From the cell containing the given text, extract its center point as (x, y) coordinate. 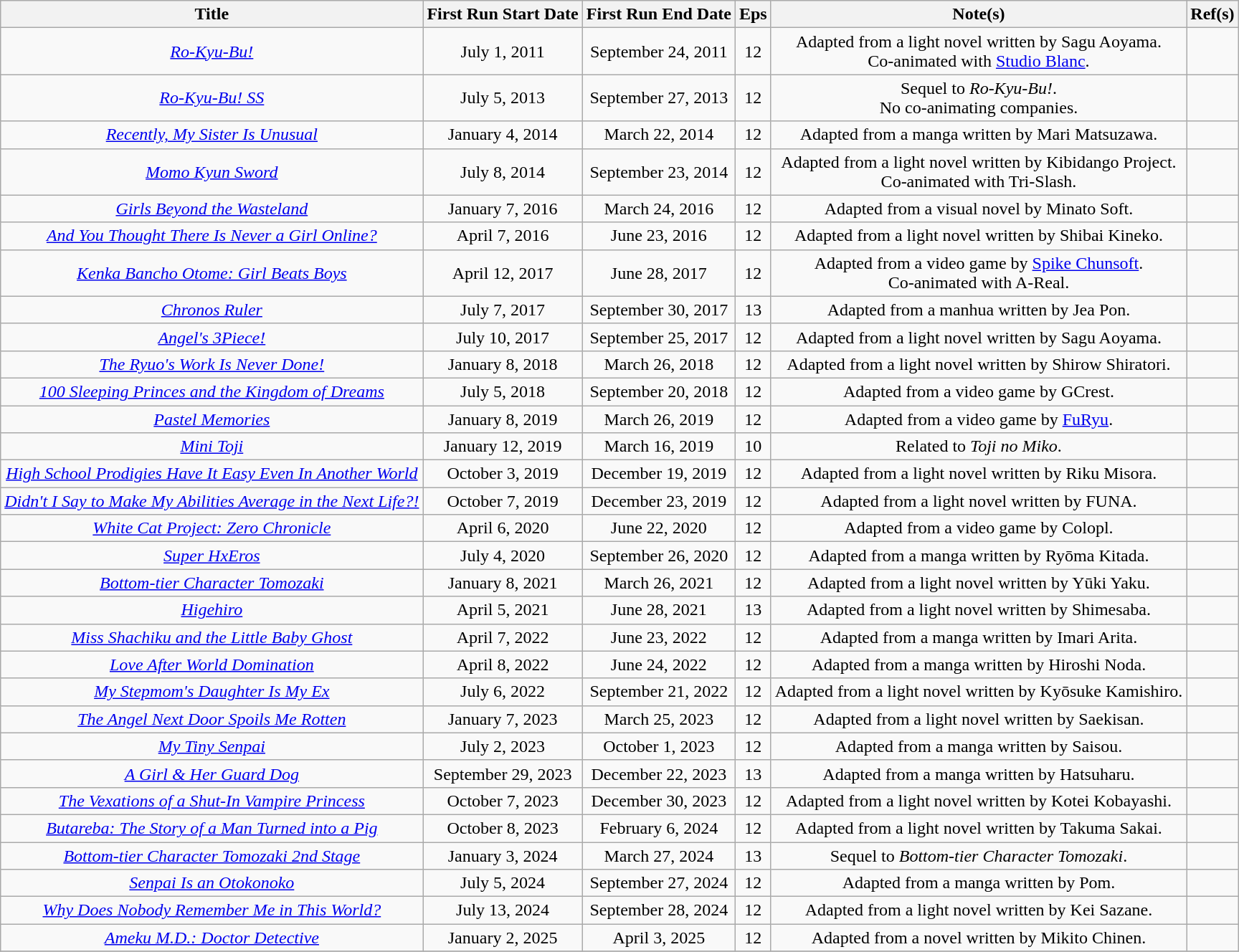
Bottom-tier Character Tomozaki 2nd Stage (212, 855)
Note(s) (979, 14)
October 3, 2019 (503, 474)
Adapted from a light novel written by Shimesaba. (979, 610)
September 24, 2011 (658, 52)
March 24, 2016 (658, 209)
Adapted from a video game by Colopl. (979, 528)
Adapted from a light novel written by Yūki Yaku. (979, 583)
June 28, 2021 (658, 610)
January 8, 2018 (503, 364)
July 2, 2023 (503, 746)
Adapted from a visual novel by Minato Soft. (979, 209)
Recently, My Sister Is Unusual (212, 135)
September 27, 2013 (658, 97)
March 27, 2024 (658, 855)
First Run End Date (658, 14)
July 8, 2014 (503, 172)
Adapted from a light novel written by Sagu Aoyama.Co-animated with Studio Blanc. (979, 52)
White Cat Project: Zero Chronicle (212, 528)
Adapted from a manhua written by Jea Pon. (979, 310)
Adapted from a manga written by Pom. (979, 883)
Adapted from a manga written by Hatsuharu. (979, 773)
April 8, 2022 (503, 665)
March 26, 2018 (658, 364)
September 26, 2020 (658, 556)
Chronos Ruler (212, 310)
September 28, 2024 (658, 910)
Adapted from a manga written by Imari Arita. (979, 637)
October 7, 2023 (503, 801)
Adapted from a light novel written by Shibai Kineko. (979, 236)
July 6, 2022 (503, 692)
Love After World Domination (212, 665)
December 22, 2023 (658, 773)
Adapted from a novel written by Mikito Chinen. (979, 938)
Adapted from a video game by FuRyu. (979, 419)
Miss Shachiku and the Little Baby Ghost (212, 637)
100 Sleeping Princes and the Kingdom of Dreams (212, 391)
October 1, 2023 (658, 746)
February 6, 2024 (658, 828)
Adapted from a light novel written by FUNA. (979, 501)
Momo Kyun Sword (212, 172)
January 4, 2014 (503, 135)
January 8, 2019 (503, 419)
The Vexations of a Shut-In Vampire Princess (212, 801)
December 23, 2019 (658, 501)
Adapted from a light novel written by Sagu Aoyama. (979, 337)
10 (753, 447)
Butareba: The Story of a Man Turned into a Pig (212, 828)
December 30, 2023 (658, 801)
March 26, 2021 (658, 583)
Angel's 3Piece! (212, 337)
Adapted from a video game by Spike Chunsoft. Co-animated with A-Real. (979, 272)
July 5, 2024 (503, 883)
Ro-Kyu-Bu! (212, 52)
December 19, 2019 (658, 474)
Adapted from a light novel written by Takuma Sakai. (979, 828)
Adapted from a light novel written by Kyōsuke Kamishiro. (979, 692)
March 26, 2019 (658, 419)
Ameku M.D.: Doctor Detective (212, 938)
March 25, 2023 (658, 719)
Adapted from a light novel written by Kotei Kobayashi. (979, 801)
April 3, 2025 (658, 938)
January 3, 2024 (503, 855)
September 29, 2023 (503, 773)
April 5, 2021 (503, 610)
April 12, 2017 (503, 272)
June 24, 2022 (658, 665)
Didn't I Say to Make My Abilities Average in the Next Life?! (212, 501)
June 22, 2020 (658, 528)
Adapted from a manga written by Mari Matsuzawa. (979, 135)
June 23, 2022 (658, 637)
September 23, 2014 (658, 172)
March 22, 2014 (658, 135)
July 7, 2017 (503, 310)
July 4, 2020 (503, 556)
Adapted from a light novel written by Shirow Shiratori. (979, 364)
Higehiro (212, 610)
September 21, 2022 (658, 692)
January 8, 2021 (503, 583)
September 30, 2017 (658, 310)
Sequel to Bottom-tier Character Tomozaki. (979, 855)
September 27, 2024 (658, 883)
Pastel Memories (212, 419)
June 23, 2016 (658, 236)
Adapted from a manga written by Ryōma Kitada. (979, 556)
July 10, 2017 (503, 337)
High School Prodigies Have It Easy Even In Another World (212, 474)
Bottom-tier Character Tomozaki (212, 583)
July 1, 2011 (503, 52)
Ro-Kyu-Bu! SS (212, 97)
July 5, 2013 (503, 97)
A Girl & Her Guard Dog (212, 773)
And You Thought There Is Never a Girl Online? (212, 236)
January 12, 2019 (503, 447)
Ref(s) (1212, 14)
October 8, 2023 (503, 828)
Adapted from a light novel written by Kei Sazane. (979, 910)
April 7, 2022 (503, 637)
January 7, 2023 (503, 719)
The Angel Next Door Spoils Me Rotten (212, 719)
Senpai Is an Otokonoko (212, 883)
Girls Beyond the Wasteland (212, 209)
Title (212, 14)
My Tiny Senpai (212, 746)
Adapted from a video game by GCrest. (979, 391)
Adapted from a light novel written by Riku Misora. (979, 474)
July 5, 2018 (503, 391)
The Ryuo's Work Is Never Done! (212, 364)
Adapted from a manga written by Hiroshi Noda. (979, 665)
September 25, 2017 (658, 337)
January 7, 2016 (503, 209)
Adapted from a light novel written by Kibidango Project. Co-animated with Tri-Slash. (979, 172)
June 28, 2017 (658, 272)
April 7, 2016 (503, 236)
Mini Toji (212, 447)
March 16, 2019 (658, 447)
First Run Start Date (503, 14)
My Stepmom's Daughter Is My Ex (212, 692)
Adapted from a light novel written by Saekisan. (979, 719)
Why Does Nobody Remember Me in This World? (212, 910)
Related to Toji no Miko. (979, 447)
Sequel to Ro-Kyu-Bu!. No co-animating companies. (979, 97)
April 6, 2020 (503, 528)
Kenka Bancho Otome: Girl Beats Boys (212, 272)
Adapted from a manga written by Saisou. (979, 746)
Eps (753, 14)
July 13, 2024 (503, 910)
October 7, 2019 (503, 501)
Super HxEros (212, 556)
January 2, 2025 (503, 938)
September 20, 2018 (658, 391)
